Search for the cell housing the specified text and yield its (X, Y) center coordinate. 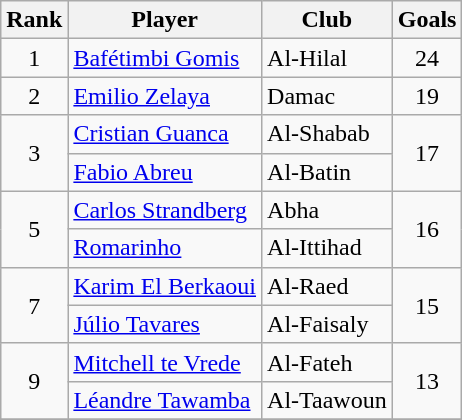
13 (427, 381)
Al-Taawoun (328, 400)
9 (34, 381)
2 (34, 96)
Cristian Guanca (165, 134)
Karim El Berkaoui (165, 286)
Léandre Tawamba (165, 400)
15 (427, 305)
1 (34, 58)
Al-Fateh (328, 362)
Al-Raed (328, 286)
Goals (427, 20)
Al-Faisaly (328, 324)
7 (34, 305)
Fabio Abreu (165, 172)
Abha (328, 210)
Al-Ittihad (328, 248)
Player (165, 20)
24 (427, 58)
16 (427, 229)
Club (328, 20)
Emilio Zelaya (165, 96)
Romarinho (165, 248)
Al-Hilal (328, 58)
Al-Shabab (328, 134)
17 (427, 153)
3 (34, 153)
Bafétimbi Gomis (165, 58)
Carlos Strandberg (165, 210)
Rank (34, 20)
19 (427, 96)
Damac (328, 96)
Júlio Tavares (165, 324)
Mitchell te Vrede (165, 362)
Al-Batin (328, 172)
5 (34, 229)
